Find where the given text appears and provide that cell's center as (X, Y) coordinate. 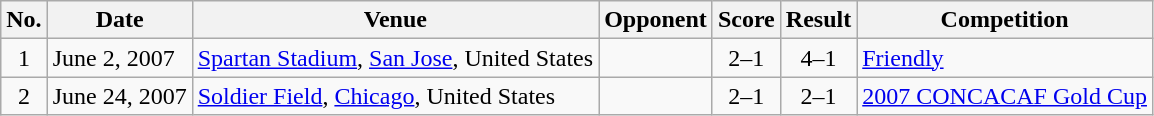
2007 CONCACAF Gold Cup (1005, 96)
No. (24, 20)
Soldier Field, Chicago, United States (395, 96)
Venue (395, 20)
Opponent (656, 20)
Result (818, 20)
Competition (1005, 20)
June 2, 2007 (120, 58)
Date (120, 20)
Friendly (1005, 58)
1 (24, 58)
Score (746, 20)
June 24, 2007 (120, 96)
2 (24, 96)
4–1 (818, 58)
Spartan Stadium, San Jose, United States (395, 58)
